Output the [X, Y] coordinate of the center of the cell containing the given text.  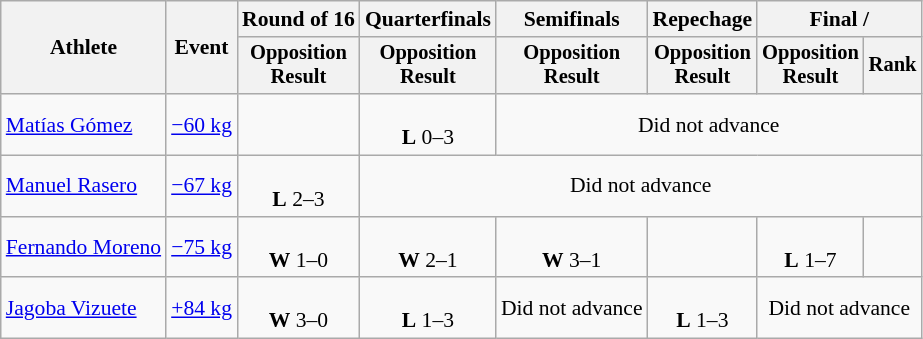
Jagoba Vizuete [84, 308]
Fernando Moreno [84, 248]
−60 kg [202, 124]
W 3–0 [298, 308]
+84 kg [202, 308]
Matías Gómez [84, 124]
−75 kg [202, 248]
Final / [839, 19]
Quarterfinals [428, 19]
Round of 16 [298, 19]
Repechage [703, 19]
W 2–1 [428, 248]
Manuel Rasero [84, 186]
L 0–3 [428, 124]
W 1–0 [298, 248]
W 3–1 [572, 248]
−67 kg [202, 186]
Rank [893, 66]
Semifinals [572, 19]
L 2–3 [298, 186]
L 1–7 [810, 248]
Event [202, 48]
Athlete [84, 48]
